Find where the given text appears and provide that cell's center as [X, Y] coordinate. 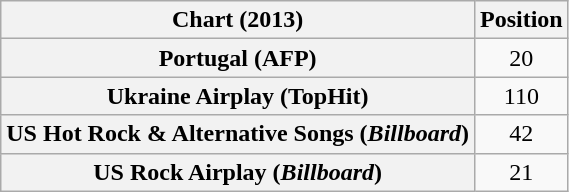
Ukraine Airplay (TopHit) [238, 96]
US Hot Rock & Alternative Songs (Billboard) [238, 134]
20 [521, 58]
Position [521, 20]
Chart (2013) [238, 20]
42 [521, 134]
US Rock Airplay (Billboard) [238, 172]
110 [521, 96]
Portugal (AFP) [238, 58]
21 [521, 172]
